Provide the (X, Y) coordinate of the cell's center where the given text is located.  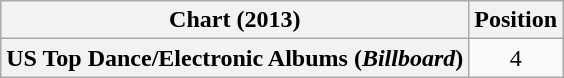
Position (516, 20)
US Top Dance/Electronic Albums (Billboard) (235, 58)
4 (516, 58)
Chart (2013) (235, 20)
